Scan for the cell matching the given text and deliver its (x, y) coordinate at center. 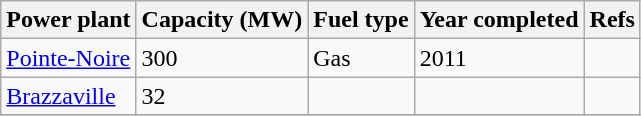
Refs (612, 20)
Power plant (68, 20)
Fuel type (361, 20)
Brazzaville (68, 96)
32 (222, 96)
Year completed (499, 20)
Capacity (MW) (222, 20)
Gas (361, 58)
Pointe-Noire (68, 58)
2011 (499, 58)
300 (222, 58)
